Identify which cell holds the provided text, then report its [X, Y] central coordinate. 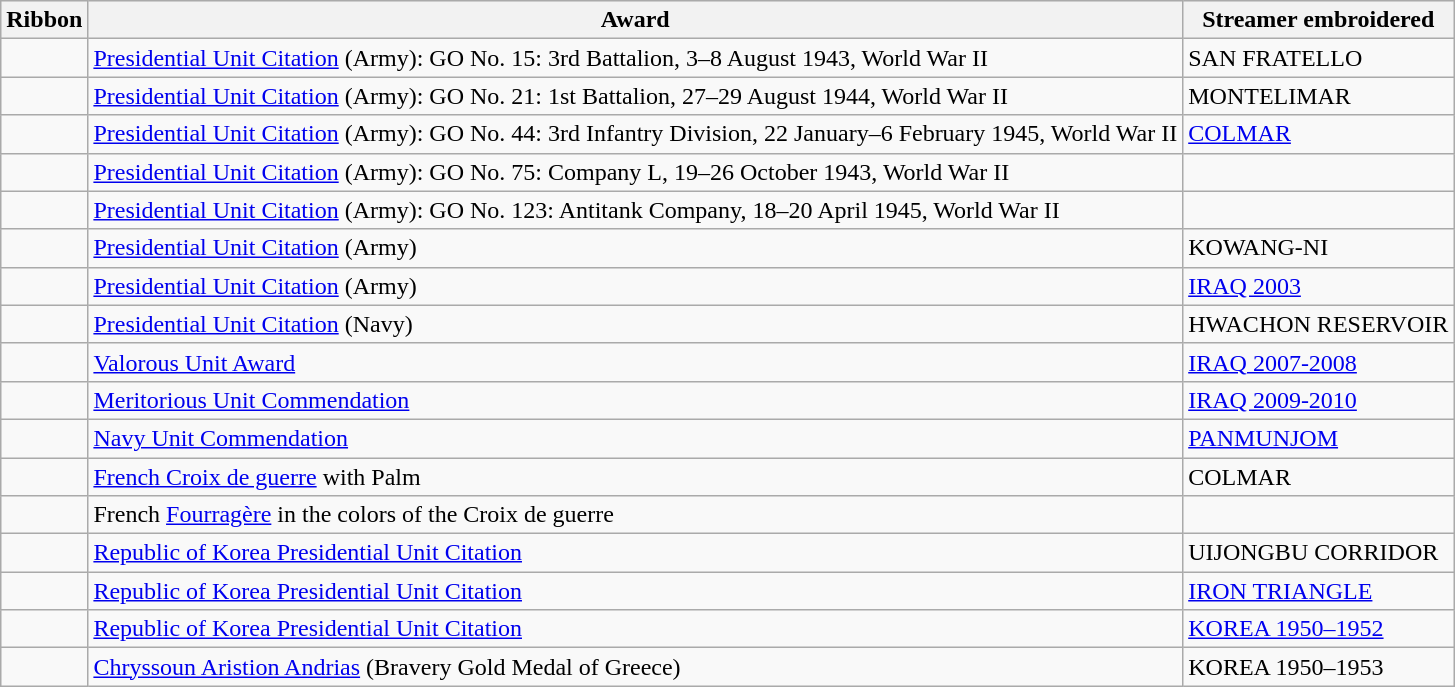
IRON TRIANGLE [1318, 591]
KOWANG-NI [1318, 248]
Presidential Unit Citation (Navy) [636, 324]
SAN FRATELLO [1318, 58]
MONTELIMAR [1318, 96]
Presidential Unit Citation (Army): GO No. 123: Antitank Company, 18–20 April 1945, World War II [636, 210]
Presidential Unit Citation (Army): GO No. 44: 3rd Infantry Division, 22 January–6 February 1945, World War II [636, 134]
IRAQ 2007-2008 [1318, 362]
Presidential Unit Citation (Army): GO No. 15: 3rd Battalion, 3–8 August 1943, World War II [636, 58]
Valorous Unit Award [636, 362]
Streamer embroidered [1318, 20]
KOREA 1950–1953 [1318, 667]
PANMUNJOM [1318, 438]
Award [636, 20]
UIJONGBU CORRIDOR [1318, 553]
KOREA 1950–1952 [1318, 629]
IRAQ 2009-2010 [1318, 400]
Meritorious Unit Commendation [636, 400]
Presidential Unit Citation (Army): GO No. 21: 1st Battalion, 27–29 August 1944, World War II [636, 96]
French Croix de guerre with Palm [636, 477]
HWACHON RESERVOIR [1318, 324]
Presidential Unit Citation (Army): GO No. 75: Company L, 19–26 October 1943, World War II [636, 172]
Chryssoun Aristion Andrias (Bravery Gold Medal of Greece) [636, 667]
Navy Unit Commendation [636, 438]
Ribbon [44, 20]
IRAQ 2003 [1318, 286]
French Fourragère in the colors of the Croix de guerre [636, 515]
